Identify which cell holds the provided text, then report its (x, y) central coordinate. 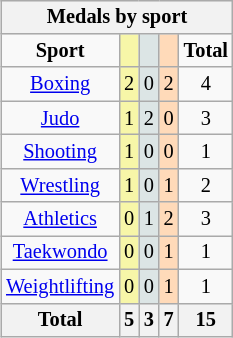
Sport (60, 51)
Taekwondo (60, 253)
Medals by sport (117, 17)
Weightlifting (60, 286)
15 (206, 320)
Boxing (60, 84)
Athletics (60, 219)
Wrestling (60, 185)
5 (129, 320)
Shooting (60, 152)
7 (169, 320)
Judo (60, 118)
4 (206, 84)
